Extract the [x, y] coordinate from the center of the cell holding the provided text.  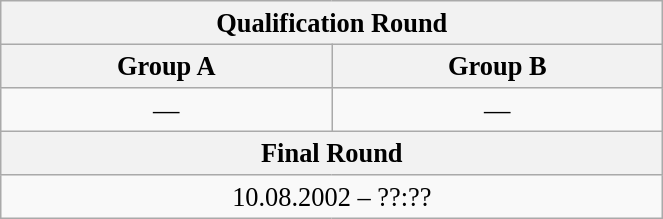
Group B [498, 66]
10.08.2002 – ??:?? [332, 197]
Qualification Round [332, 22]
Group A [166, 66]
Final Round [332, 153]
